Identify which cell holds the provided text, then report its [X, Y] central coordinate. 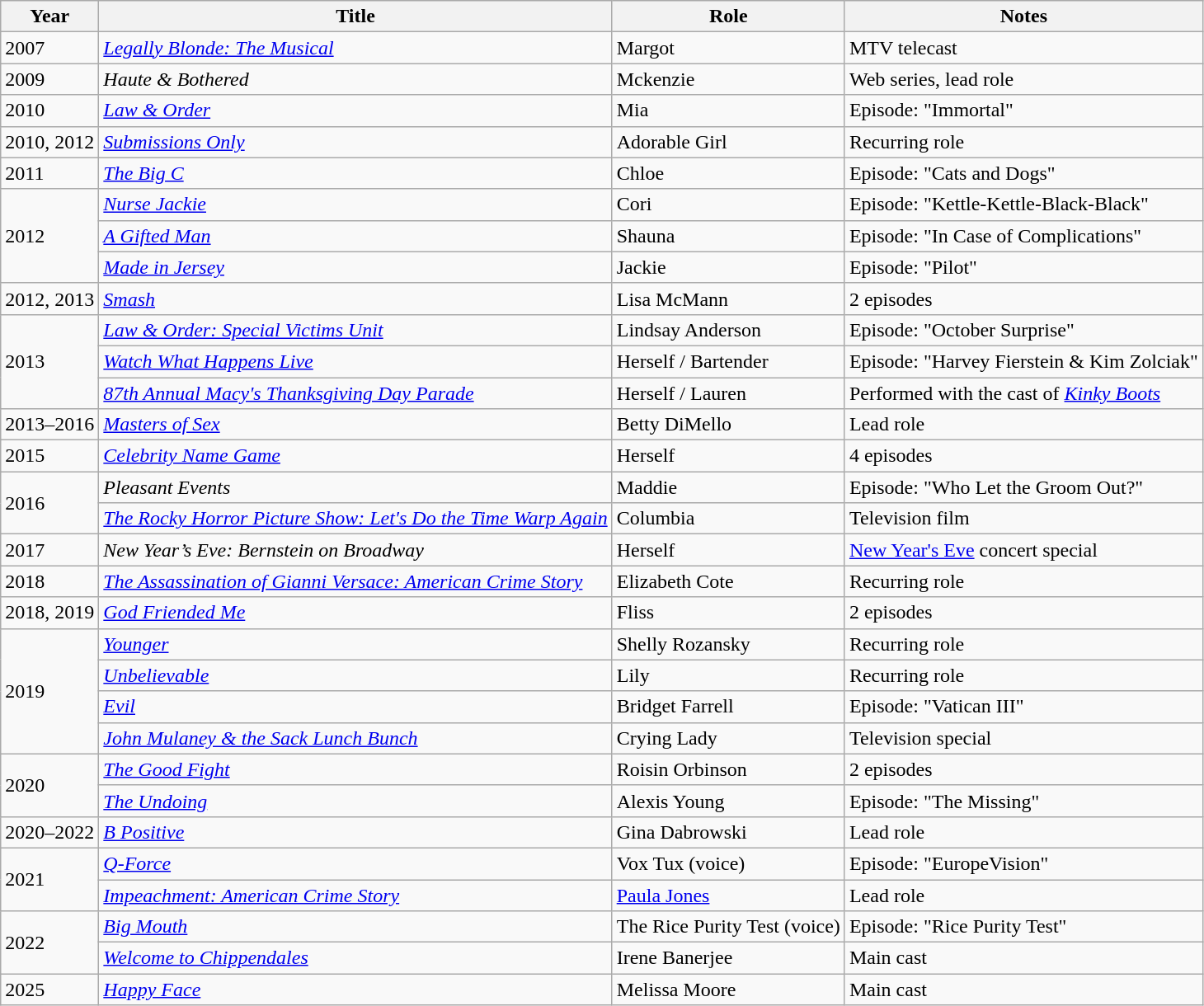
Watch What Happens Live [355, 361]
2025 [49, 990]
2020–2022 [49, 832]
2007 [49, 48]
Web series, lead role [1023, 79]
2011 [49, 173]
2010, 2012 [49, 142]
2021 [49, 879]
The Good Fight [355, 769]
The Rice Purity Test (voice) [728, 927]
Elizabeth Cote [728, 581]
Pleasant Events [355, 487]
Paula Jones [728, 895]
Shelly Rozansky [728, 644]
2010 [49, 110]
2022 [49, 943]
Shauna [728, 236]
Episode: "October Surprise" [1023, 330]
Made in Jersey [355, 267]
Episode: "EuropeVision" [1023, 863]
Lisa McMann [728, 299]
Alexis Young [728, 801]
The Rocky Horror Picture Show: Let's Do the Time Warp Again [355, 519]
Celebrity Name Game [355, 456]
4 episodes [1023, 456]
Adorable Girl [728, 142]
Legally Blonde: The Musical [355, 48]
Fliss [728, 613]
2018 [49, 581]
Herself / Bartender [728, 361]
New Year’s Eve: Bernstein on Broadway [355, 550]
Melissa Moore [728, 990]
Younger [355, 644]
Television film [1023, 519]
Herself / Lauren [728, 393]
Title [355, 16]
2009 [49, 79]
Impeachment: American Crime Story [355, 895]
Submissions Only [355, 142]
Margot [728, 48]
Betty DiMello [728, 425]
Columbia [728, 519]
2012, 2013 [49, 299]
Chloe [728, 173]
Bridget Farrell [728, 707]
2019 [49, 691]
Maddie [728, 487]
Episode: "Harvey Fierstein & Kim Zolciak" [1023, 361]
New Year's Eve concert special [1023, 550]
Irene Banerjee [728, 958]
2012 [49, 236]
2013–2016 [49, 425]
Unbelievable [355, 675]
Smash [355, 299]
God Friended Me [355, 613]
2020 [49, 785]
Year [49, 16]
Welcome to Chippendales [355, 958]
A Gifted Man [355, 236]
MTV telecast [1023, 48]
Law & Order [355, 110]
Performed with the cast of Kinky Boots [1023, 393]
The Big C [355, 173]
Episode: "The Missing" [1023, 801]
Episode: "Kettle-Kettle-Black-Black" [1023, 204]
The Undoing [355, 801]
Episode: "Who Let the Groom Out?" [1023, 487]
Nurse Jackie [355, 204]
Episode: "Vatican III" [1023, 707]
Roisin Orbinson [728, 769]
Mckenzie [728, 79]
2018, 2019 [49, 613]
Television special [1023, 738]
Cori [728, 204]
Role [728, 16]
Gina Dabrowski [728, 832]
Lily [728, 675]
Episode: "Rice Purity Test" [1023, 927]
Episode: "Cats and Dogs" [1023, 173]
Q-Force [355, 863]
Haute & Bothered [355, 79]
The Assassination of Gianni Versace: American Crime Story [355, 581]
87th Annual Macy's Thanksgiving Day Parade [355, 393]
Jackie [728, 267]
B Positive [355, 832]
2013 [49, 361]
2017 [49, 550]
Episode: "In Case of Complications" [1023, 236]
Big Mouth [355, 927]
Law & Order: Special Victims Unit [355, 330]
Crying Lady [728, 738]
Vox Tux (voice) [728, 863]
Masters of Sex [355, 425]
John Mulaney & the Sack Lunch Bunch [355, 738]
Episode: "Pilot" [1023, 267]
Notes [1023, 16]
Lindsay Anderson [728, 330]
2015 [49, 456]
Evil [355, 707]
2016 [49, 503]
Happy Face [355, 990]
Mia [728, 110]
Episode: "Immortal" [1023, 110]
